Pinpoint the cell where the given text exists, returning its (X, Y) midpoint coordinate. 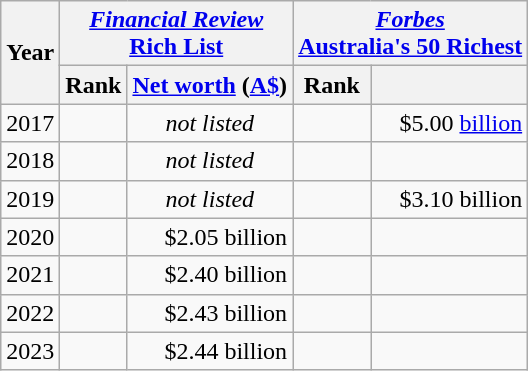
Year (30, 52)
$2.40 billion (210, 275)
2017 (30, 123)
$2.43 billion (210, 313)
2023 (30, 351)
2018 (30, 161)
2021 (30, 275)
$2.44 billion (210, 351)
2019 (30, 199)
2022 (30, 313)
$5.00 billion (450, 123)
Net worth (A$) (210, 85)
ForbesAustralia's 50 Richest (410, 34)
$2.05 billion (210, 237)
$3.10 billion (450, 199)
2020 (30, 237)
Financial ReviewRich List (176, 34)
